Provide the [X, Y] coordinate of the cell's center where the given text is located.  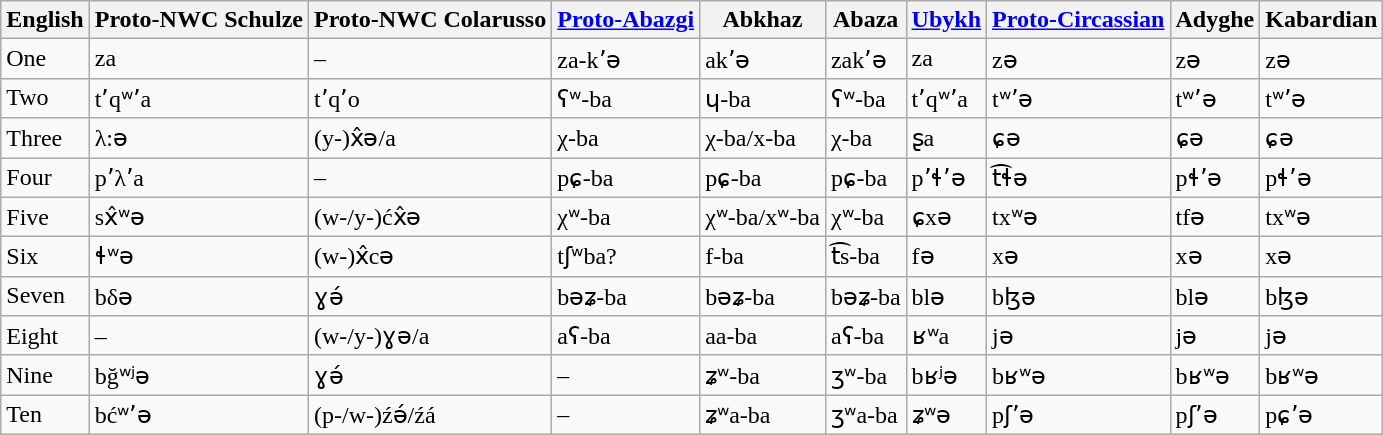
Six [45, 257]
One [45, 59]
Kabardian [1322, 20]
(y-)x̂ə/a [430, 138]
ʑʷ-ba [763, 375]
ʑʷə [946, 415]
Eight [45, 336]
aa-ba [763, 336]
za-kʼə [626, 59]
t͡s-ba [866, 257]
tʃʷba? [626, 257]
ʂa [946, 138]
Nine [45, 375]
ʑʷa-ba [763, 415]
ʒʷa-ba [866, 415]
Proto-Abazgi [626, 20]
Proto-NWC Colarusso [430, 20]
χ-ba/x-ba [763, 138]
(p-/w-)źə́/źá [430, 415]
(w-/y-)ćx̂ə [430, 217]
ɬʷə [198, 257]
Ubykh [946, 20]
λ:ə [198, 138]
ʁʷa [946, 336]
Proto-NWC Schulze [198, 20]
pɕʼə [1322, 415]
Proto-Circassian [1078, 20]
tʼqʼo [430, 98]
ɥ-ba [763, 98]
f-ba [763, 257]
bʁʲə [946, 375]
Four [45, 178]
Seven [45, 296]
t͡ɬə [1078, 178]
ʒʷ-ba [866, 375]
akʼə [763, 59]
Five [45, 217]
zakʼə [866, 59]
bğʷʲə [198, 375]
sx̂ʷə [198, 217]
pʼλʼa [198, 178]
Three [45, 138]
bδə [198, 296]
(w-/y-)ɣə/a [430, 336]
Adyghe [1215, 20]
Ten [45, 415]
χʷ-ba/xʷ-ba [763, 217]
tfə [1215, 217]
ɕxə [946, 217]
pʼɬʼə [946, 178]
English [45, 20]
Abaza [866, 20]
bćʷʼə [198, 415]
(w-)x̂cə [430, 257]
fə [946, 257]
Two [45, 98]
Abkhaz [763, 20]
